Locate the cell with the specified text and output its [X, Y] center coordinate. 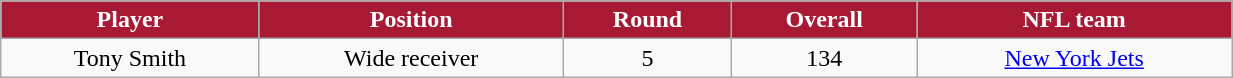
New York Jets [1074, 58]
134 [824, 58]
Position [411, 20]
Tony Smith [130, 58]
Overall [824, 20]
Player [130, 20]
Round [647, 20]
NFL team [1074, 20]
5 [647, 58]
Wide receiver [411, 58]
